Pinpoint the cell where the given text exists, returning its (X, Y) midpoint coordinate. 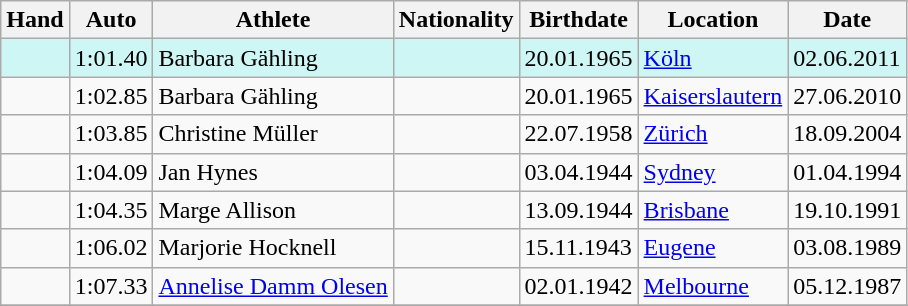
1:07.33 (111, 286)
Brisbane (713, 210)
22.07.1958 (578, 134)
Christine Müller (273, 134)
Nationality (456, 20)
1:04.35 (111, 210)
Eugene (713, 248)
Kaiserslautern (713, 96)
Marge Allison (273, 210)
02.06.2011 (848, 58)
01.04.1994 (848, 172)
Marjorie Hocknell (273, 248)
1:02.85 (111, 96)
Annelise Damm Olesen (273, 286)
Jan Hynes (273, 172)
05.12.1987 (848, 286)
1:03.85 (111, 134)
19.10.1991 (848, 210)
Date (848, 20)
1:01.40 (111, 58)
13.09.1944 (578, 210)
1:04.09 (111, 172)
03.04.1944 (578, 172)
27.06.2010 (848, 96)
Köln (713, 58)
1:06.02 (111, 248)
Location (713, 20)
Zürich (713, 134)
Birthdate (578, 20)
Sydney (713, 172)
Auto (111, 20)
03.08.1989 (848, 248)
Melbourne (713, 286)
15.11.1943 (578, 248)
18.09.2004 (848, 134)
Hand (35, 20)
02.01.1942 (578, 286)
Athlete (273, 20)
